Locate the cell with the specified text and output its (x, y) center coordinate. 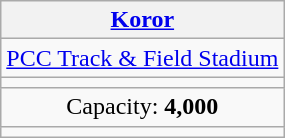
Capacity: 4,000 (142, 107)
Koror (142, 20)
PCC Track & Field Stadium (142, 58)
